Return (x, y) of the center of cell containing provided text 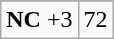
NC +3 (40, 20)
72 (96, 20)
